Identify which cell holds the provided text, then report its (X, Y) central coordinate. 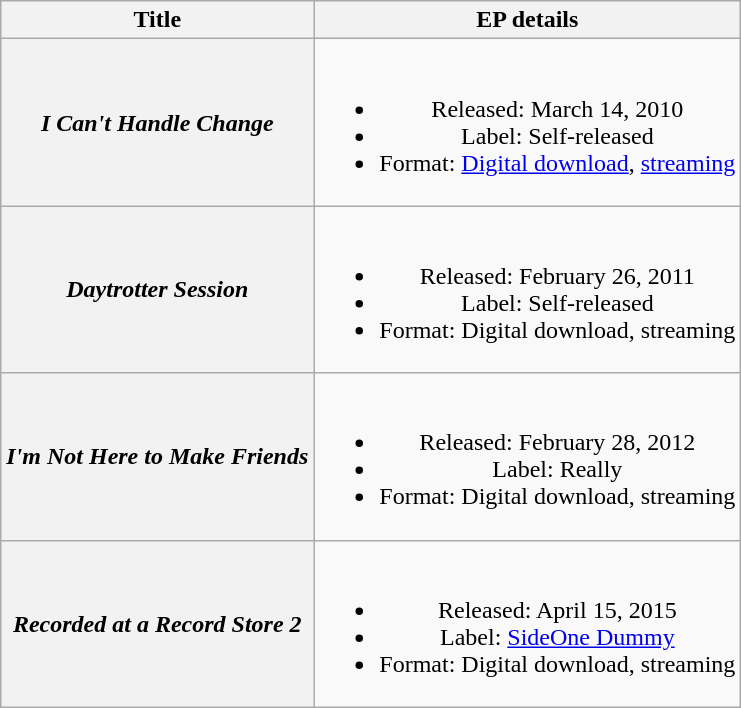
Released: March 14, 2010Label: Self-releasedFormat: Digital download, streaming (528, 122)
Recorded at a Record Store 2 (158, 624)
EP details (528, 20)
Released: February 26, 2011Label: Self-releasedFormat: Digital download, streaming (528, 290)
Released: April 15, 2015Label: SideOne DummyFormat: Digital download, streaming (528, 624)
I Can't Handle Change (158, 122)
Title (158, 20)
I'm Not Here to Make Friends (158, 456)
Released: February 28, 2012Label: ReallyFormat: Digital download, streaming (528, 456)
Daytrotter Session (158, 290)
